Locate the cell with the specified text and output its (x, y) center coordinate. 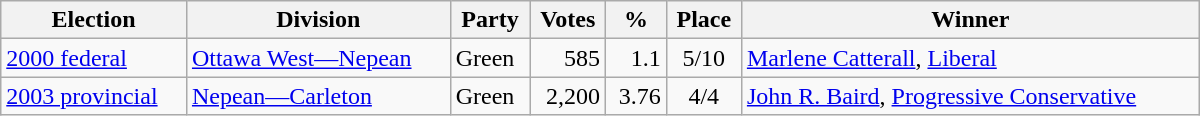
1.1 (636, 58)
John R. Baird, Progressive Conservative (970, 96)
3.76 (636, 96)
Election (94, 20)
Marlene Catterall, Liberal (970, 58)
Votes (568, 20)
Nepean—Carleton (318, 96)
% (636, 20)
2003 provincial (94, 96)
585 (568, 58)
5/10 (704, 58)
Division (318, 20)
2,200 (568, 96)
2000 federal (94, 58)
Winner (970, 20)
Party (490, 20)
4/4 (704, 96)
Ottawa West—Nepean (318, 58)
Place (704, 20)
